Capture the cell that displays the provided text and extract its [x, y] central coordinate. 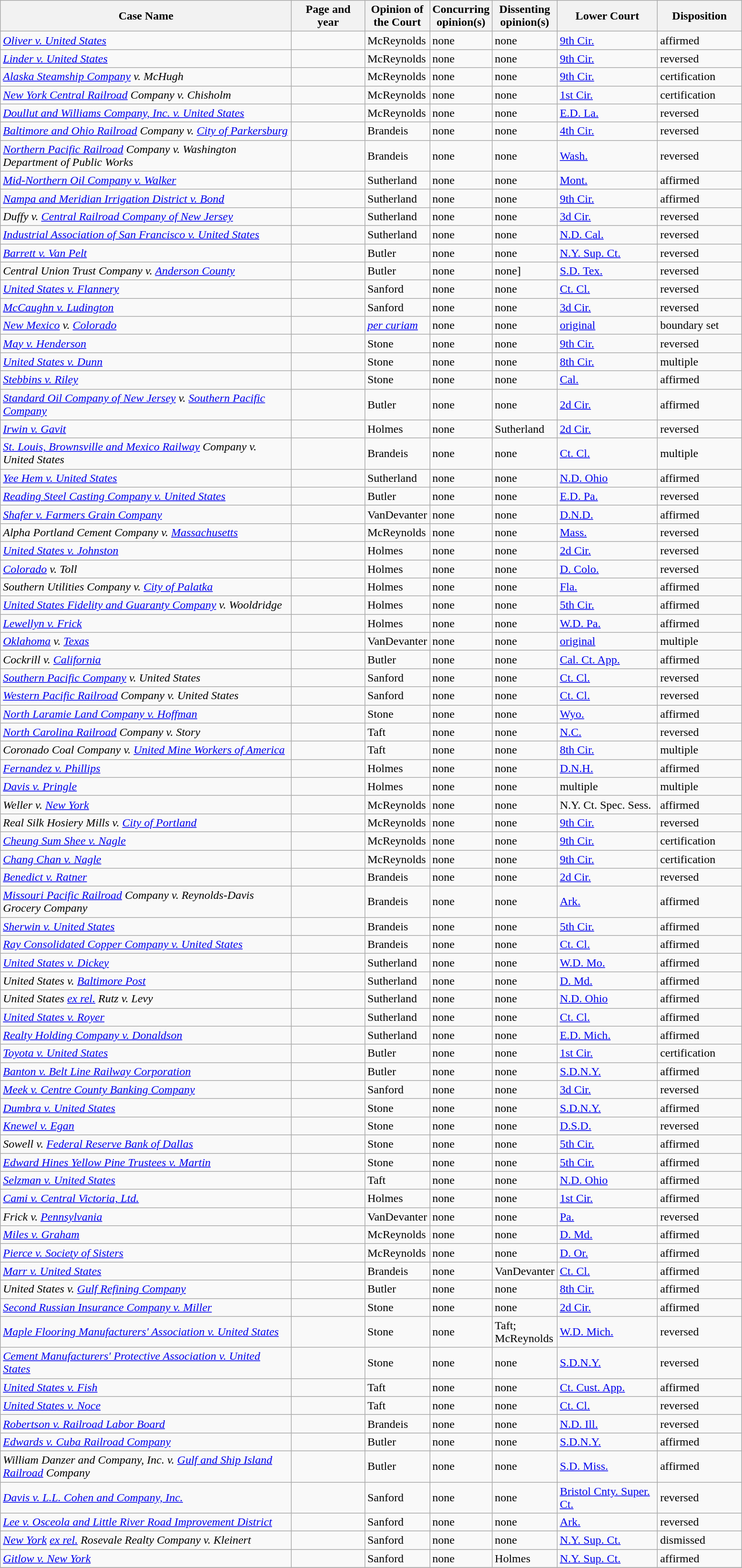
Colorado v. Toll [146, 569]
Cheung Sum Shee v. Nagle [146, 841]
N.D. Ill. [607, 1424]
Robertson v. Railroad Labor Board [146, 1424]
Southern Utilities Company v. City of Palatka [146, 587]
Realty Holding Company v. Donaldson [146, 1035]
New Mexico v. Colorado [146, 326]
Barrett v. Van Pelt [146, 253]
Linder v. United States [146, 59]
Fla. [607, 587]
William Danzer and Company, Inc. v. Gulf and Ship Island Railroad Company [146, 1466]
Irwin v. Gavit [146, 429]
Baltimore and Ohio Railroad Company v. City of Parkersburg [146, 131]
May v. Henderson [146, 344]
Gitlow v. New York [146, 1558]
Ray Consolidated Copper Company v. United States [146, 945]
Taft; McReynolds [525, 1332]
N.D. Cal. [607, 234]
Fernandez v. Phillips [146, 768]
Case Name [146, 16]
Cal. Ct. App. [607, 660]
Edwards v. Cuba Railroad Company [146, 1442]
Toyota v. United States [146, 1053]
Pierce v. Society of Sisters [146, 1253]
D.S.D. [607, 1126]
D.N.D. [607, 514]
Cement Manufacturers' Protective Association v. United States [146, 1363]
Miles v. Graham [146, 1235]
Dissenting opinion(s) [525, 16]
Western Pacific Railroad Company v. United States [146, 696]
D.N.H. [607, 768]
United States v. Royer [146, 1017]
Knewel v. Egan [146, 1126]
Mont. [607, 180]
Coronado Coal Company v. United Mine Workers of America [146, 750]
Maple Flooring Manufacturers' Association v. United States [146, 1332]
Wyo. [607, 714]
Bristol Cnty. Super. Ct. [607, 1497]
Missouri Pacific Railroad Company v. Reynolds-Davis Grocery Company [146, 902]
Edward Hines Yellow Pine Trustees v. Martin [146, 1162]
North Carolina Railroad Company v. Story [146, 732]
boundary set [700, 326]
Shafer v. Farmers Grain Company [146, 514]
W.D. Mo. [607, 963]
Standard Oil Company of New Jersey v. Southern Pacific Company [146, 404]
Nampa and Meridian Irrigation District v. Bond [146, 198]
S.D. Miss. [607, 1466]
United States v. Dunn [146, 362]
Southern Pacific Company v. United States [146, 678]
Concurring opinion(s) [461, 16]
E.D. Pa. [607, 496]
Oklahoma v. Texas [146, 641]
United States v. Johnston [146, 550]
E.D. La. [607, 113]
Dumbra v. United States [146, 1108]
St. Louis, Brownsville and Mexico Railway Company v. United States [146, 454]
Disposition [700, 16]
Meek v. Centre County Banking Company [146, 1089]
W.D. Mich. [607, 1332]
D. Or. [607, 1253]
Wash. [607, 155]
United States v. Noce [146, 1405]
New York Central Railroad Company v. Chisholm [146, 95]
Chang Chan v. Nagle [146, 859]
New York ex rel. Rosevale Realty Company v. Kleinert [146, 1540]
Frick v. Pennsylvania [146, 1217]
Mid-Northern Oil Company v. Walker [146, 180]
Selzman v. United States [146, 1181]
Alaska Steamship Company v. McHugh [146, 77]
D. Colo. [607, 569]
Real Silk Hosiery Mills v. City of Portland [146, 823]
Duffy v. Central Railroad Company of New Jersey [146, 216]
N.C. [607, 732]
Stebbins v. Riley [146, 380]
per curiam [397, 326]
Weller v. New York [146, 804]
Alpha Portland Cement Company v. Massachusetts [146, 532]
Opinion of the Court [397, 16]
N.Y. Ct. Spec. Sess. [607, 804]
Doullut and Williams Company, Inc. v. United States [146, 113]
United States v. Fish [146, 1387]
Reading Steel Casting Company v. United States [146, 496]
United States v. Flannery [146, 289]
Davis v. L.L. Cohen and Company, Inc. [146, 1497]
Oliver v. United States [146, 41]
Northern Pacific Railroad Company v. Washington Department of Public Works [146, 155]
Benedict v. Ratner [146, 877]
Cal. [607, 380]
Mass. [607, 532]
Second Russian Insurance Company v. Miller [146, 1307]
Davis v. Pringle [146, 786]
Marr v. United States [146, 1271]
Banton v. Belt Line Railway Corporation [146, 1071]
United States v. Gulf Refining Company [146, 1289]
Sherwin v. United States [146, 927]
dismissed [700, 1540]
Lower Court [607, 16]
United States v. Baltimore Post [146, 981]
S.D. Tex. [607, 271]
Pa. [607, 1217]
Central Union Trust Company v. Anderson County [146, 271]
Page and year [328, 16]
E.D. Mich. [607, 1035]
McCaughn v. Ludington [146, 307]
Ct. Cust. App. [607, 1387]
United States v. Dickey [146, 963]
United States ex rel. Rutz v. Levy [146, 999]
Yee Hem v. United States [146, 478]
4th Cir. [607, 131]
United States Fidelity and Guaranty Company v. Wooldridge [146, 605]
Lee v. Osceola and Little River Road Improvement District [146, 1522]
Cami v. Central Victoria, Ltd. [146, 1199]
Cockrill v. California [146, 660]
Lewellyn v. Frick [146, 623]
Sowell v. Federal Reserve Bank of Dallas [146, 1144]
Industrial Association of San Francisco v. United States [146, 234]
North Laramie Land Company v. Hoffman [146, 714]
none] [525, 271]
W.D. Pa. [607, 623]
